Detect which cell encompasses the target text, then output its [x, y] center coordinate. 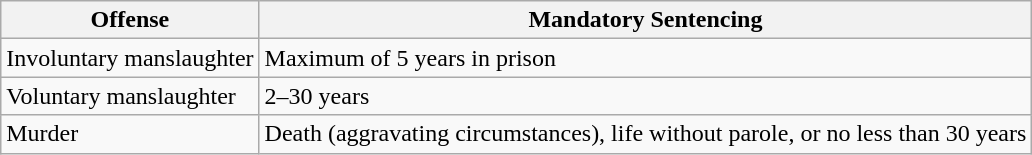
Involuntary manslaughter [130, 58]
Voluntary manslaughter [130, 96]
Murder [130, 134]
Mandatory Sentencing [646, 20]
Offense [130, 20]
Maximum of 5 years in prison [646, 58]
Death (aggravating circumstances), life without parole, or no less than 30 years [646, 134]
2–30 years [646, 96]
